Detect which cell encompasses the target text, then output its [X, Y] center coordinate. 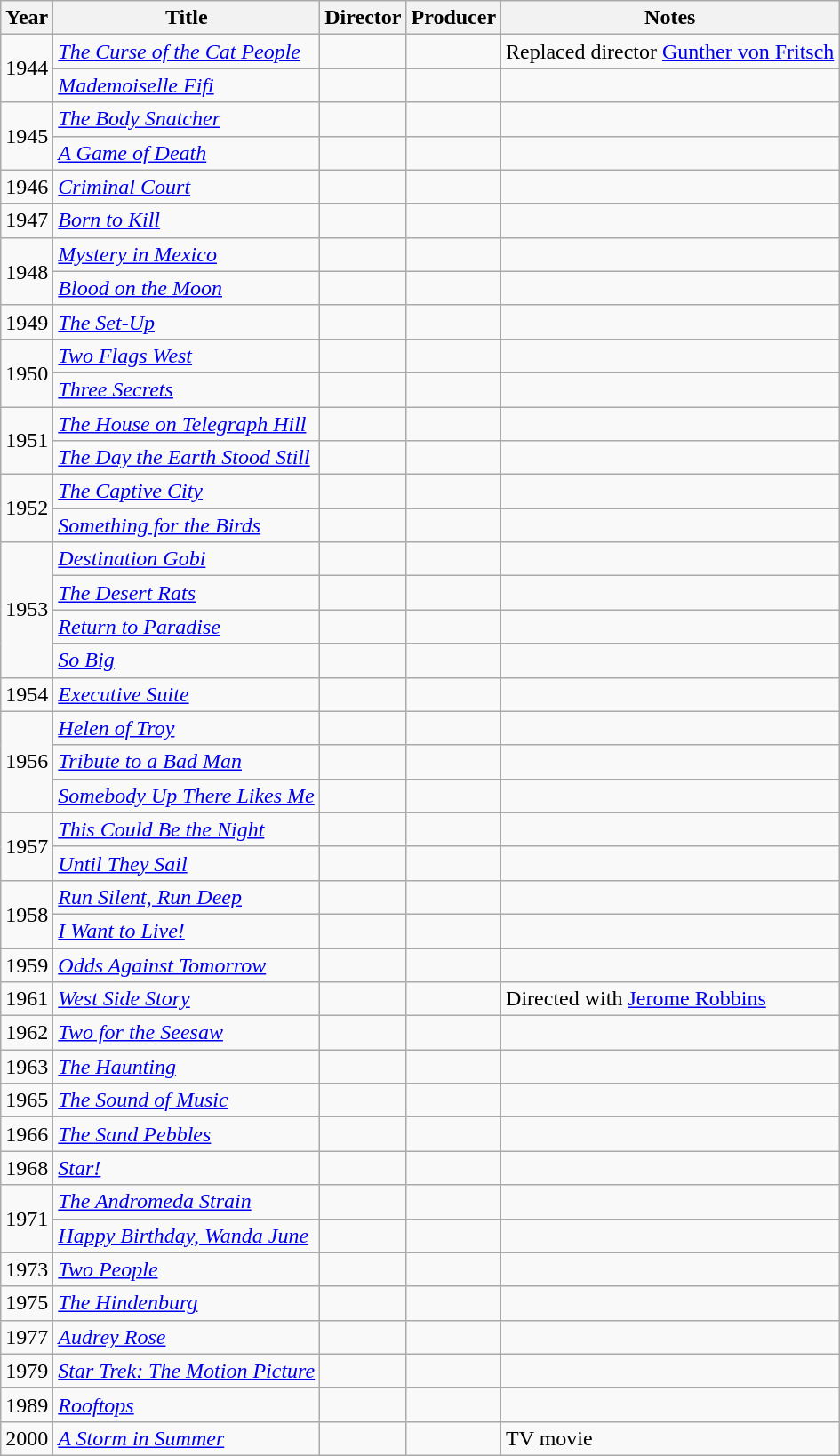
So Big [187, 660]
The Hindenburg [187, 1303]
Two People [187, 1269]
1944 [27, 68]
1966 [27, 1134]
1957 [27, 846]
The Captive City [187, 492]
1952 [27, 508]
The Sand Pebbles [187, 1134]
A Game of Death [187, 153]
The Haunting [187, 1067]
2000 [27, 1438]
The Sound of Music [187, 1100]
1945 [27, 136]
1971 [27, 1219]
The Set-Up [187, 322]
Two for the Seesaw [187, 1033]
1961 [27, 999]
A Storm in Summer [187, 1438]
1953 [27, 610]
Title [187, 18]
Replaced director Gunther von Fritsch [670, 52]
1951 [27, 441]
Year [27, 18]
Born to Kill [187, 220]
1963 [27, 1067]
Something for the Birds [187, 525]
1948 [27, 271]
Mystery in Mexico [187, 254]
Audrey Rose [187, 1337]
Two Flags West [187, 356]
Somebody Up There Likes Me [187, 796]
Director [363, 18]
Odds Against Tomorrow [187, 964]
1968 [27, 1168]
1973 [27, 1269]
The Body Snatcher [187, 119]
1979 [27, 1371]
1950 [27, 372]
1954 [27, 694]
1975 [27, 1303]
1946 [27, 187]
I Want to Live! [187, 931]
1962 [27, 1033]
Rooftops [187, 1404]
1989 [27, 1404]
Criminal Court [187, 187]
TV movie [670, 1438]
1956 [27, 762]
The Curse of the Cat People [187, 52]
1947 [27, 220]
1959 [27, 964]
West Side Story [187, 999]
Blood on the Moon [187, 288]
Producer [453, 18]
Run Silent, Run Deep [187, 897]
The Day the Earth Stood Still [187, 458]
The House on Telegraph Hill [187, 424]
Happy Birthday, Wanda June [187, 1236]
Return to Paradise [187, 627]
The Andromeda Strain [187, 1202]
1949 [27, 322]
1958 [27, 914]
Notes [670, 18]
The Desert Rats [187, 593]
Helen of Troy [187, 728]
Star! [187, 1168]
Directed with Jerome Robbins [670, 999]
Star Trek: The Motion Picture [187, 1371]
Three Secrets [187, 389]
Mademoiselle Fifi [187, 85]
Destination Gobi [187, 559]
Until They Sail [187, 863]
1977 [27, 1337]
This Could Be the Night [187, 829]
Tribute to a Bad Man [187, 762]
1965 [27, 1100]
Executive Suite [187, 694]
